Return the (x, y) coordinate for the center point of the cell that contains the specified text.  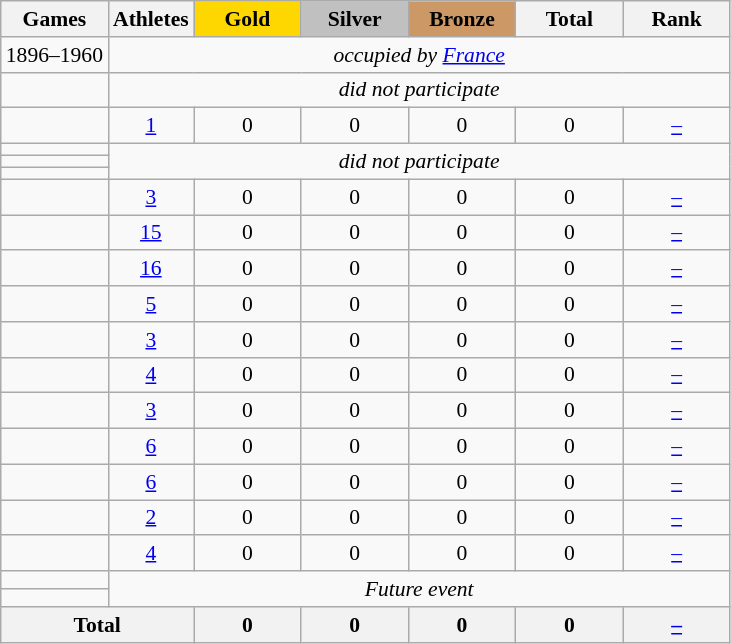
occupied by France (419, 55)
Silver (354, 19)
16 (151, 269)
Future event (419, 589)
5 (151, 304)
1896–1960 (54, 55)
Athletes (151, 19)
1 (151, 126)
15 (151, 233)
2 (151, 518)
Games (54, 19)
Bronze (462, 19)
Rank (676, 19)
Gold (248, 19)
